For the text-containing cell, return its midpoint in (x, y) coordinate format. 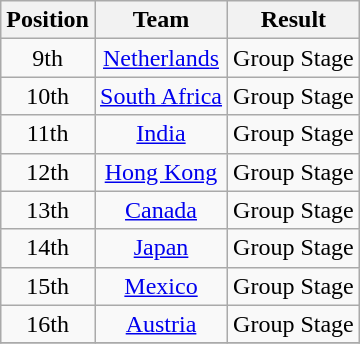
South Africa (160, 96)
India (160, 134)
12th (48, 172)
Position (48, 20)
13th (48, 210)
9th (48, 58)
Team (160, 20)
Austria (160, 324)
Japan (160, 248)
Result (294, 20)
15th (48, 286)
11th (48, 134)
Canada (160, 210)
Hong Kong (160, 172)
14th (48, 248)
Mexico (160, 286)
16th (48, 324)
Netherlands (160, 58)
10th (48, 96)
